Detect which cell encompasses the target text, then output its (x, y) center coordinate. 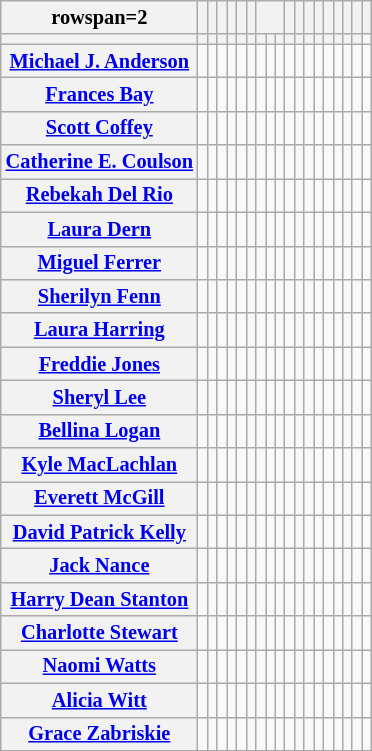
Laura Dern (100, 229)
David Patrick Kelly (100, 532)
Miguel Ferrer (100, 263)
Kyle MacLachlan (100, 465)
Bellina Logan (100, 431)
Charlotte Stewart (100, 633)
rowspan=2 (100, 17)
Harry Dean Stanton (100, 599)
Freddie Jones (100, 364)
Michael J. Anderson (100, 61)
Catherine E. Coulson (100, 162)
Frances Bay (100, 94)
Scott Coffey (100, 128)
Naomi Watts (100, 666)
Sherilyn Fenn (100, 296)
Jack Nance (100, 565)
Rebekah Del Rio (100, 195)
Everett McGill (100, 498)
Sheryl Lee (100, 397)
Alicia Witt (100, 700)
Grace Zabriskie (100, 734)
Laura Harring (100, 330)
